Search for the cell housing the specified text and yield its (X, Y) center coordinate. 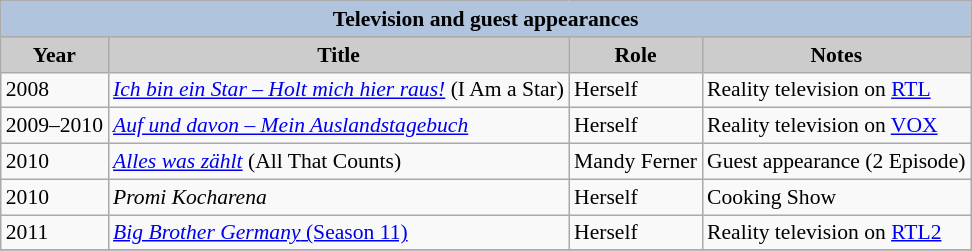
Reality television on VOX (836, 126)
Reality television on RTL2 (836, 233)
Guest appearance (2 Episode) (836, 162)
Notes (836, 55)
Alles was zählt (All That Counts) (338, 162)
Ich bin ein Star – Holt mich hier raus! (I Am a Star) (338, 90)
Role (636, 55)
Reality television on RTL (836, 90)
2011 (54, 233)
Title (338, 55)
Television and guest appearances (486, 19)
Promi Kocharena (338, 197)
Auf und davon – Mein Auslandstagebuch (338, 126)
2008 (54, 90)
2009–2010 (54, 126)
Cooking Show (836, 197)
Big Brother Germany (Season 11) (338, 233)
Year (54, 55)
Mandy Ferner (636, 162)
